Pinpoint the cell where the given text exists, returning its [X, Y] midpoint coordinate. 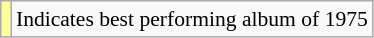
Indicates best performing album of 1975 [192, 19]
